Extract the [x, y] coordinate from the center of the cell holding the provided text.  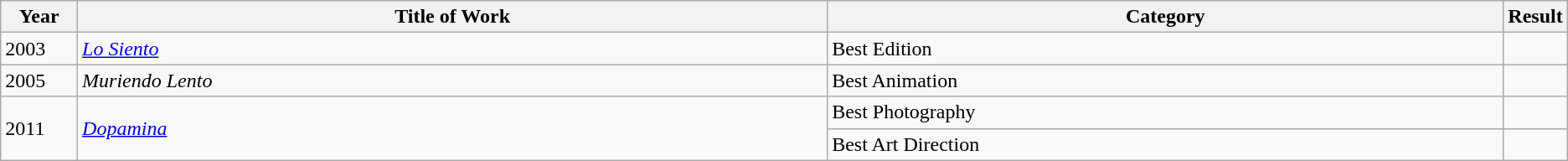
Title of Work [452, 17]
Dopamina [452, 128]
Muriendo Lento [452, 80]
Best Photography [1166, 112]
Best Edition [1166, 49]
Best Art Direction [1166, 144]
2011 [39, 128]
Lo Siento [452, 49]
Best Animation [1166, 80]
Result [1535, 17]
Category [1166, 17]
Year [39, 17]
2005 [39, 80]
2003 [39, 49]
